Capture the cell that displays the provided text and extract its [x, y] central coordinate. 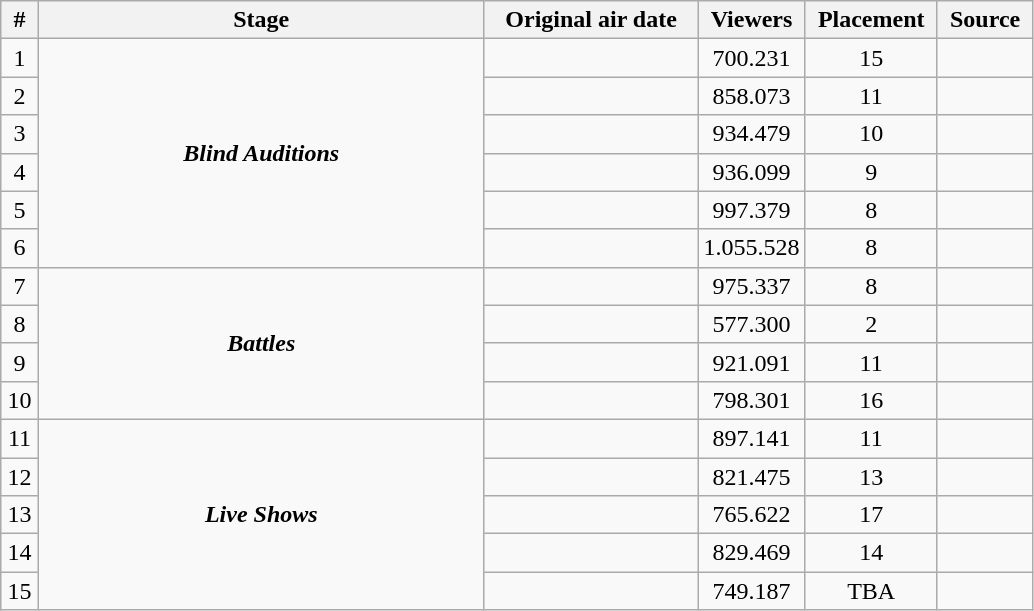
798.301 [752, 400]
TBA [871, 591]
Battles [261, 343]
# [20, 20]
Source [985, 20]
Viewers [752, 20]
3 [20, 134]
577.300 [752, 324]
749.187 [752, 591]
7 [20, 286]
17 [871, 515]
12 [20, 477]
Placement [871, 20]
975.337 [752, 286]
858.073 [752, 96]
6 [20, 248]
700.231 [752, 58]
997.379 [752, 210]
5 [20, 210]
765.622 [752, 515]
934.479 [752, 134]
921.091 [752, 362]
4 [20, 172]
829.469 [752, 553]
Blind Auditions [261, 153]
897.141 [752, 438]
1.055.528 [752, 248]
Stage [261, 20]
1 [20, 58]
821.475 [752, 477]
Original air date [591, 20]
936.099 [752, 172]
16 [871, 400]
Live Shows [261, 514]
